Extract the [X, Y] coordinate from the center of the cell holding the provided text.  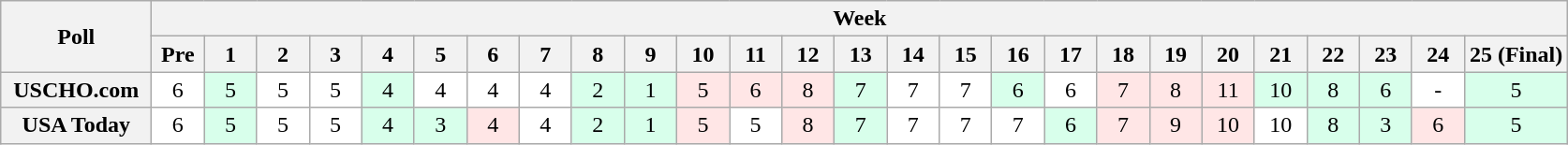
Pre [178, 54]
USCHO.com [77, 90]
17 [1071, 54]
23 [1385, 54]
25 (Final) [1516, 54]
22 [1333, 54]
15 [966, 54]
12 [808, 54]
20 [1228, 54]
Week [860, 19]
19 [1176, 54]
USA Today [77, 125]
21 [1280, 54]
- [1438, 90]
13 [861, 54]
18 [1123, 54]
16 [1018, 54]
24 [1438, 54]
14 [913, 54]
Poll [77, 36]
